Return [x, y] of the center of cell containing provided text 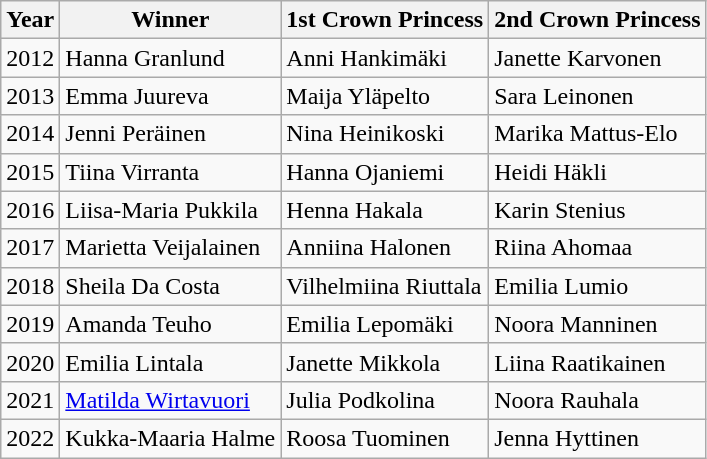
2016 [30, 210]
Noora Rauhala [598, 400]
Roosa Tuominen [385, 438]
Anni Hankimäki [385, 58]
Sheila Da Costa [170, 286]
Hanna Granlund [170, 58]
Noora Manninen [598, 324]
Nina Heinikoski [385, 134]
Liina Raatikainen [598, 362]
Kukka-Maaria Halme [170, 438]
Janette Mikkola [385, 362]
2020 [30, 362]
Henna Hakala [385, 210]
Vilhelmiina Riuttala [385, 286]
2018 [30, 286]
Karin Stenius [598, 210]
Hanna Ojaniemi [385, 172]
Marika Mattus-Elo [598, 134]
Matilda Wirtavuori [170, 400]
2012 [30, 58]
Sara Leinonen [598, 96]
2021 [30, 400]
2015 [30, 172]
Emma Juureva [170, 96]
2014 [30, 134]
2022 [30, 438]
Emilia Lintala [170, 362]
Heidi Häkli [598, 172]
Winner [170, 20]
2017 [30, 248]
Julia Podkolina [385, 400]
Year [30, 20]
2013 [30, 96]
Amanda Teuho [170, 324]
Maija Yläpelto [385, 96]
2nd Crown Princess [598, 20]
Marietta Veijalainen [170, 248]
Anniina Halonen [385, 248]
Emilia Lepomäki [385, 324]
Riina Ahomaa [598, 248]
Tiina Virranta [170, 172]
Emilia Lumio [598, 286]
Jenna Hyttinen [598, 438]
Liisa-Maria Pukkila [170, 210]
Jenni Peräinen [170, 134]
2019 [30, 324]
Janette Karvonen [598, 58]
1st Crown Princess [385, 20]
